From the cell containing the given text, extract its center point as (X, Y) coordinate. 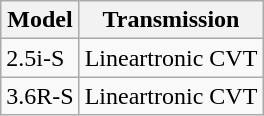
3.6R-S (40, 96)
Model (40, 20)
2.5i-S (40, 58)
Transmission (171, 20)
